Extract the (X, Y) coordinate from the center of the cell holding the provided text.  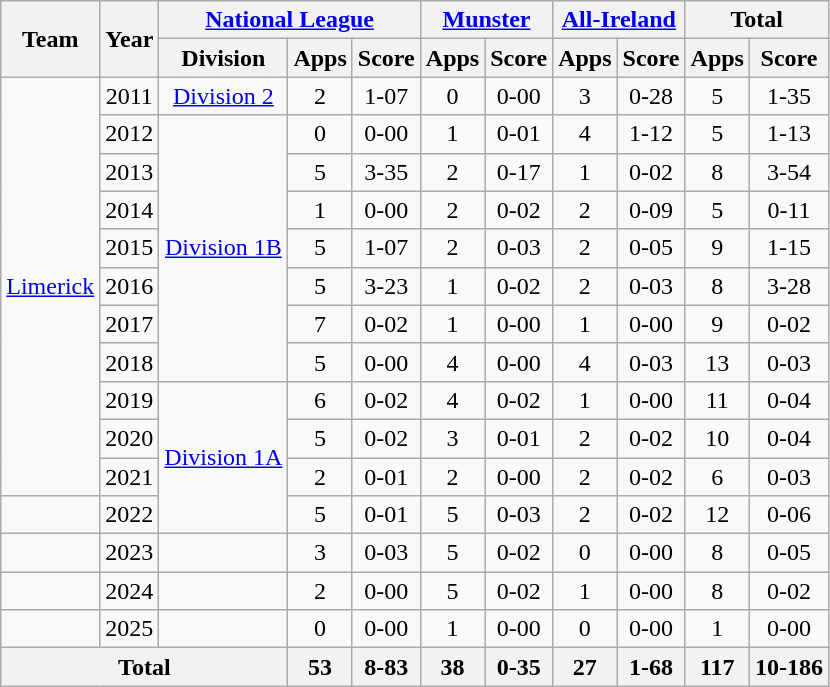
1-15 (788, 248)
Division 1A (224, 457)
38 (452, 667)
3-54 (788, 172)
0-35 (519, 667)
All-Ireland (619, 20)
2014 (130, 210)
0-06 (788, 515)
11 (717, 400)
2020 (130, 438)
Division 1B (224, 248)
2024 (130, 591)
8-83 (386, 667)
2021 (130, 477)
3-23 (386, 286)
1-68 (651, 667)
3-35 (386, 172)
2022 (130, 515)
13 (717, 362)
117 (717, 667)
2018 (130, 362)
Limerick (50, 286)
0-17 (519, 172)
National League (290, 20)
1-35 (788, 96)
2019 (130, 400)
2023 (130, 553)
2016 (130, 286)
2013 (130, 172)
0-09 (651, 210)
2015 (130, 248)
7 (320, 324)
53 (320, 667)
12 (717, 515)
Division 2 (224, 96)
0-28 (651, 96)
2017 (130, 324)
Division (224, 58)
Year (130, 39)
2011 (130, 96)
3-28 (788, 286)
1-12 (651, 134)
1-13 (788, 134)
2025 (130, 629)
10-186 (788, 667)
27 (585, 667)
2012 (130, 134)
Munster (486, 20)
Team (50, 39)
0-11 (788, 210)
10 (717, 438)
